Return the [X, Y] coordinate for the center point of the cell that contains the specified text.  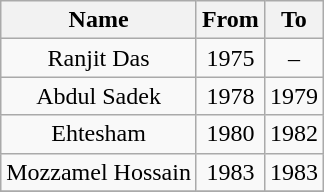
Abdul Sadek [99, 96]
– [294, 58]
To [294, 20]
Ranjit Das [99, 58]
1979 [294, 96]
1980 [230, 134]
From [230, 20]
Name [99, 20]
1975 [230, 58]
1978 [230, 96]
Mozzamel Hossain [99, 172]
1982 [294, 134]
Ehtesham [99, 134]
